Output the (X, Y) coordinate of the center of the cell containing the given text.  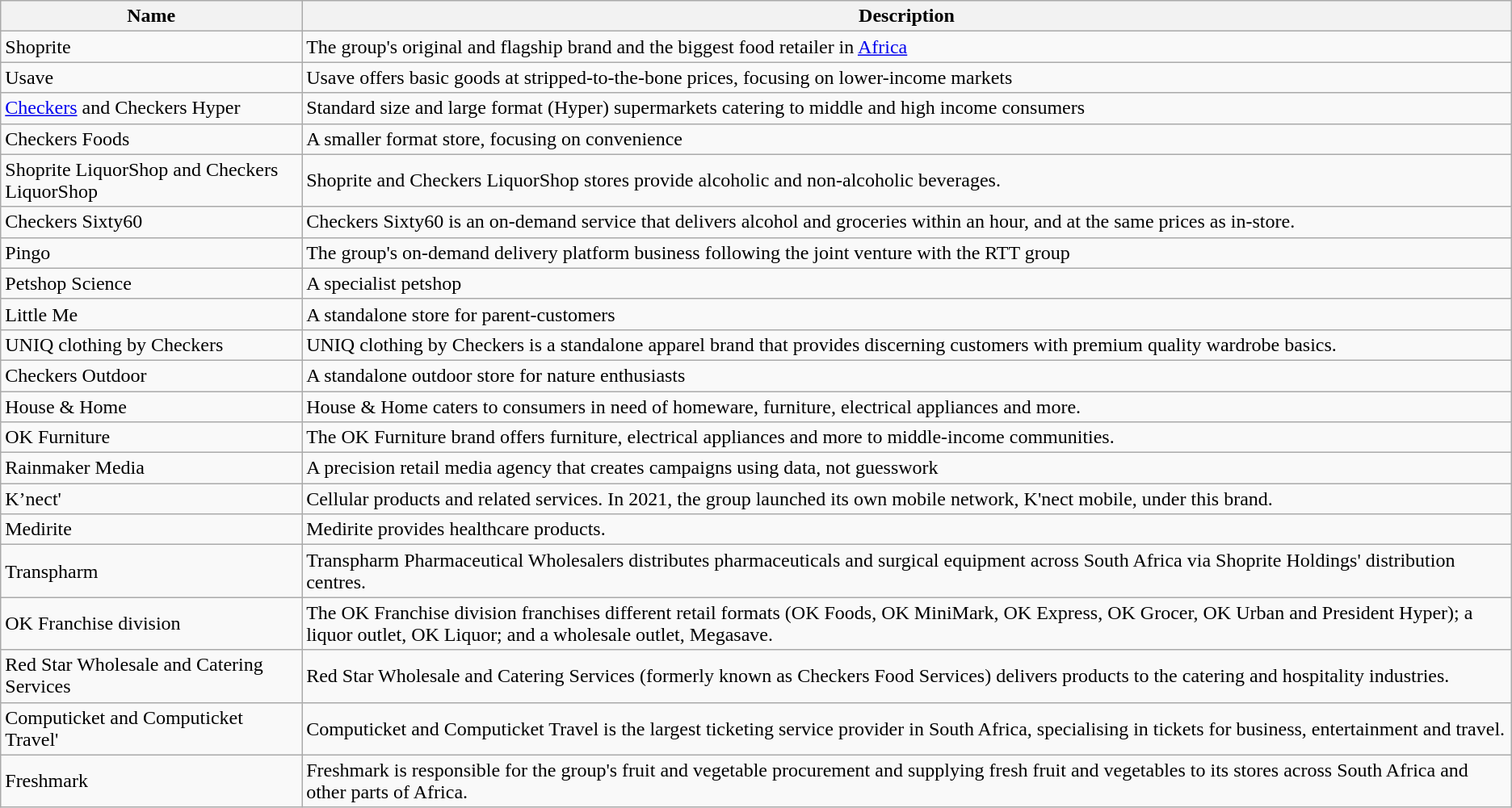
Shoprite LiquorShop and Checkers LiquorShop (152, 181)
Computicket and Computicket Travel' (152, 728)
Usave offers basic goods at stripped-to-the-bone prices, focusing on lower-income markets (907, 77)
OK Franchise division (152, 623)
Shoprite (152, 47)
Name (152, 16)
Checkers and Checkers Hyper (152, 108)
Red Star Wholesale and Catering Services (formerly known as Checkers Food Services) delivers products to the catering and hospitality industries. (907, 676)
Checkers Sixty60 is an on-demand service that delivers alcohol and groceries within an hour, and at the same prices as in-store. (907, 222)
UNIQ clothing by Checkers (152, 345)
Little Me (152, 314)
Red Star Wholesale and Catering Services (152, 676)
The group's on-demand delivery platform business following the joint venture with the RTT group (907, 253)
Standard size and large format (Hyper) supermarkets catering to middle and high income consumers (907, 108)
Medirite provides healthcare products. (907, 530)
House & Home (152, 406)
Rainmaker Media (152, 468)
A standalone outdoor store for nature enthusiasts (907, 375)
Freshmark (152, 781)
Usave (152, 77)
A smaller format store, focusing on convenience (907, 139)
Checkers Outdoor (152, 375)
Petshop Science (152, 283)
A specialist petshop (907, 283)
Checkers Foods (152, 139)
K’nect' (152, 499)
Cellular products and related services. In 2021, the group launched its own mobile network, K'nect mobile, under this brand. (907, 499)
A standalone store for parent-customers (907, 314)
Transpharm (152, 571)
OK Furniture (152, 437)
Description (907, 16)
UNIQ clothing by Checkers is a standalone apparel brand that provides discerning customers with premium quality wardrobe basics. (907, 345)
Pingo (152, 253)
Shoprite and Checkers LiquorShop stores provide alcoholic and non-alcoholic beverages. (907, 181)
House & Home caters to consumers in need of homeware, furniture, electrical appliances and more. (907, 406)
Medirite (152, 530)
The OK Furniture brand offers furniture, electrical appliances and more to middle-income communities. (907, 437)
A precision retail media agency that creates campaigns using data, not guesswork (907, 468)
The group's original and flagship brand and the biggest food retailer in Africa (907, 47)
Checkers Sixty60 (152, 222)
